Locate the cell with the specified text and output its [x, y] center coordinate. 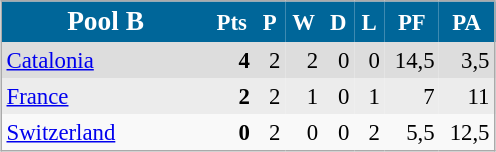
P [270, 22]
Catalonia [105, 60]
France [105, 96]
14,5 [412, 60]
W [304, 22]
PF [412, 22]
12,5 [467, 132]
PA [467, 22]
4 [232, 60]
11 [467, 96]
D [338, 22]
7 [412, 96]
5,5 [412, 132]
Pool B [105, 22]
Switzerland [105, 132]
L [370, 22]
3,5 [467, 60]
Pts [232, 22]
